Capture the cell that displays the provided text and extract its [X, Y] central coordinate. 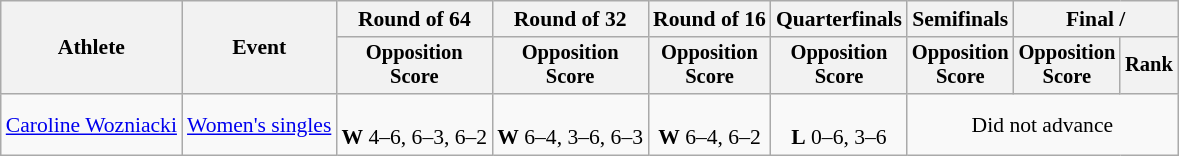
Did not advance [1042, 124]
Quarterfinals [839, 19]
Round of 16 [710, 19]
Rank [1149, 66]
Athlete [92, 48]
W 6–4, 3–6, 6–3 [570, 124]
Round of 32 [570, 19]
Final / [1096, 19]
W 6–4, 6–2 [710, 124]
Caroline Wozniacki [92, 124]
L 0–6, 3–6 [839, 124]
Event [259, 48]
Semifinals [960, 19]
Women's singles [259, 124]
Round of 64 [414, 19]
W 4–6, 6–3, 6–2 [414, 124]
